Pinpoint the cell where the given text exists, returning its [X, Y] midpoint coordinate. 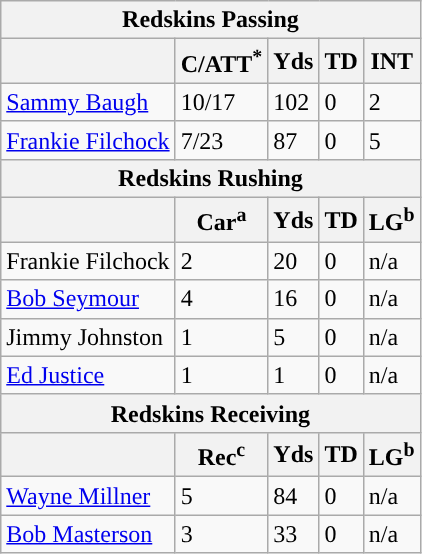
84 [294, 496]
Ed Justice [88, 375]
7/23 [222, 140]
Jimmy Johnston [88, 337]
Sammy Baugh [88, 102]
102 [294, 102]
Redskins Rushing [210, 178]
C/ATT* [222, 62]
Bob Seymour [88, 299]
INT [392, 62]
Cara [222, 220]
4 [222, 299]
3 [222, 534]
Bob Masterson [88, 534]
Redskins Passing [210, 20]
33 [294, 534]
16 [294, 299]
Recc [222, 454]
Wayne Millner [88, 496]
87 [294, 140]
10/17 [222, 102]
20 [294, 261]
Redskins Receiving [210, 413]
